Detect which cell encompasses the target text, then output its (X, Y) center coordinate. 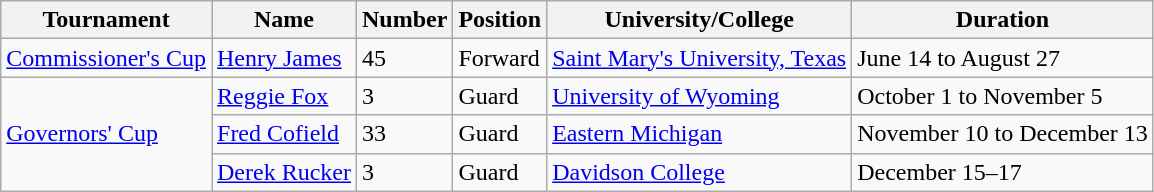
Saint Mary's University, Texas (700, 58)
Tournament (106, 20)
Duration (1003, 20)
Fred Cofield (284, 134)
Number (405, 20)
45 (405, 58)
University/College (700, 20)
Henry James (284, 58)
33 (405, 134)
Reggie Fox (284, 96)
Forward (500, 58)
December 15–17 (1003, 172)
Eastern Michigan (700, 134)
Derek Rucker (284, 172)
Davidson College (700, 172)
Commissioner's Cup (106, 58)
Governors' Cup (106, 134)
Position (500, 20)
Name (284, 20)
June 14 to August 27 (1003, 58)
October 1 to November 5 (1003, 96)
November 10 to December 13 (1003, 134)
University of Wyoming (700, 96)
